Scan for the cell matching the given text and deliver its [X, Y] coordinate at center. 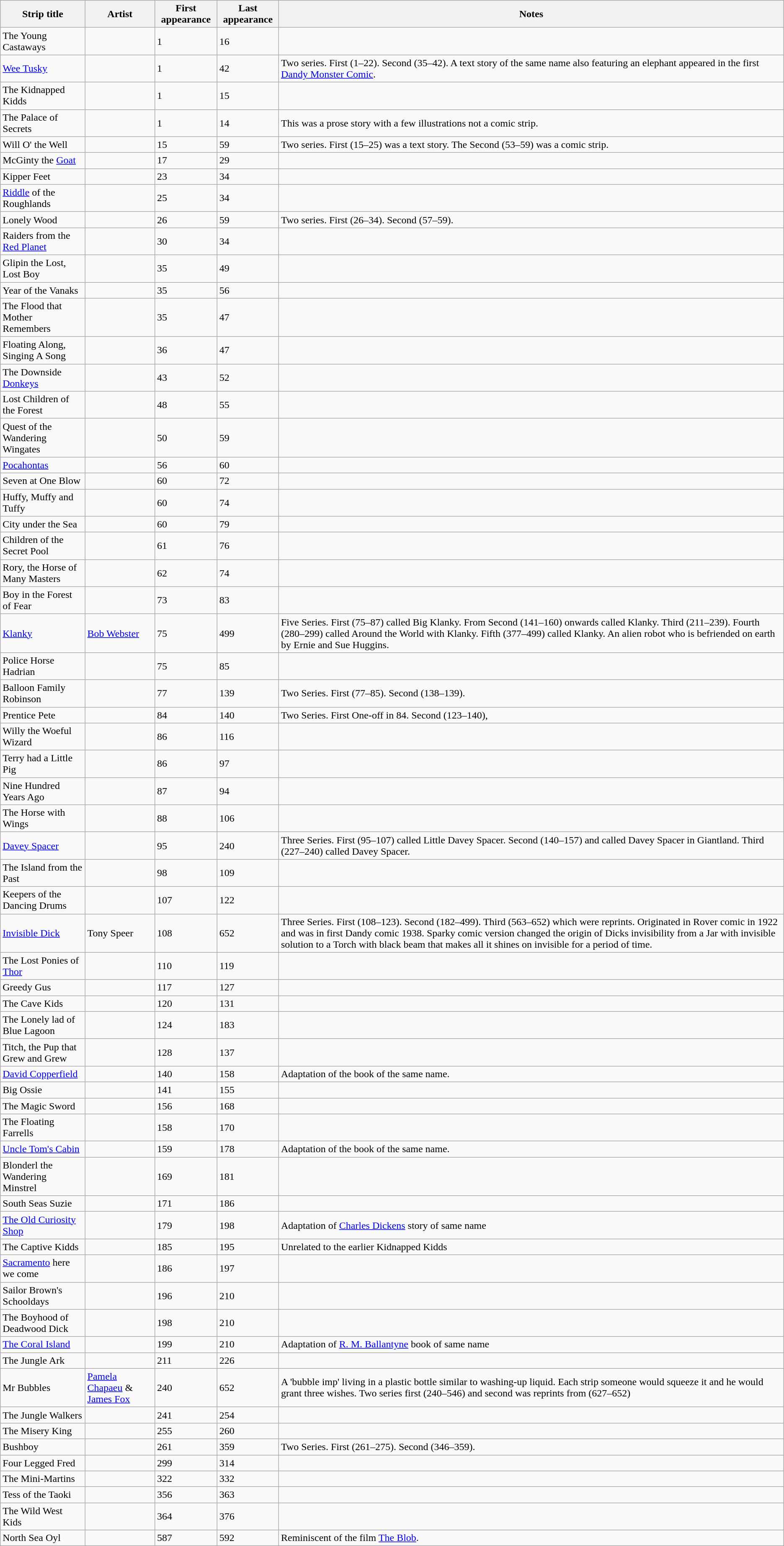
Notes [531, 14]
199 [186, 1344]
26 [186, 220]
261 [186, 1447]
Will O' the Well [43, 145]
332 [248, 1479]
84 [186, 715]
260 [248, 1431]
17 [186, 160]
359 [248, 1447]
Pamela Chapaeu & James Fox [120, 1388]
29 [248, 160]
The Kidnapped Kidds [43, 96]
Seven at One Blow [43, 481]
Adaptation of Charles Dickens story of same name [531, 1225]
79 [248, 524]
The Misery King [43, 1431]
168 [248, 1106]
McGinty the Goat [43, 160]
Lonely Wood [43, 220]
Mr Bubbles [43, 1388]
14 [248, 123]
Kipper Feet [43, 176]
Balloon Family Robinson [43, 693]
The Lost Ponies of Thor [43, 966]
139 [248, 693]
The Cave Kids [43, 1003]
72 [248, 481]
Greedy Gus [43, 988]
83 [248, 600]
43 [186, 378]
Sacramento here we come [43, 1269]
25 [186, 198]
169 [186, 1176]
The Captive Kidds [43, 1247]
The Horse with Wings [43, 819]
Davey Spacer [43, 845]
Strip title [43, 14]
356 [186, 1495]
499 [248, 633]
592 [248, 1538]
77 [186, 693]
The Boyhood of Deadwood Dick [43, 1323]
48 [186, 405]
108 [186, 933]
120 [186, 1003]
185 [186, 1247]
Rory, the Horse of Many Masters [43, 573]
The Coral Island [43, 1344]
The Wild West Kids [43, 1517]
156 [186, 1106]
85 [248, 666]
87 [186, 791]
Year of the Vanaks [43, 290]
Tess of the Taoki [43, 1495]
137 [248, 1052]
50 [186, 438]
128 [186, 1052]
159 [186, 1149]
211 [186, 1360]
124 [186, 1025]
Floating Along, Singing A Song [43, 350]
Three Series. First (95–107) called Little Davey Spacer. Second (140–157) and called Davey Spacer in Giantland. Third (227–240) called Davey Spacer. [531, 845]
97 [248, 764]
Titch, the Pup that Grew and Grew [43, 1052]
196 [186, 1295]
88 [186, 819]
Invisible Dick [43, 933]
Pocahontas [43, 465]
North Sea Oyl [43, 1538]
127 [248, 988]
Big Ossie [43, 1090]
The Jungle Walkers [43, 1415]
Two Series. First One-off in 84. Second (123–140), [531, 715]
94 [248, 791]
Blonderl the Wandering Minstrel [43, 1176]
141 [186, 1090]
Two Series. First (77–85). Second (138–139). [531, 693]
Klanky [43, 633]
The Old Curiosity Shop [43, 1225]
42 [248, 69]
299 [186, 1463]
Prentice Pete [43, 715]
The Flood that Mother Remembers [43, 318]
Wee Tusky [43, 69]
314 [248, 1463]
322 [186, 1479]
62 [186, 573]
Nine Hundred Years Ago [43, 791]
49 [248, 268]
This was a prose story with a few illustrations not a comic strip. [531, 123]
Reminiscent of the film The Blob. [531, 1538]
Willy the Woeful Wizard [43, 737]
Lost Children of the Forest [43, 405]
Adaptation of R. M. Ballantyne book of same name [531, 1344]
155 [248, 1090]
The Downside Donkeys [43, 378]
The Mini-Martins [43, 1479]
178 [248, 1149]
Bushboy [43, 1447]
363 [248, 1495]
Tony Speer [120, 933]
122 [248, 900]
Raiders from the Red Planet [43, 241]
The Palace of Secrets [43, 123]
55 [248, 405]
106 [248, 819]
254 [248, 1415]
The Floating Farrells [43, 1128]
Artist [120, 14]
73 [186, 600]
119 [248, 966]
Police Horse Hadrian [43, 666]
30 [186, 241]
16 [248, 41]
226 [248, 1360]
The Lonely lad of Blue Lagoon [43, 1025]
Unrelated to the earlier Kidnapped Kidds [531, 1247]
179 [186, 1225]
52 [248, 378]
181 [248, 1176]
76 [248, 545]
Four Legged Fred [43, 1463]
255 [186, 1431]
587 [186, 1538]
171 [186, 1204]
Keepers of the Dancing Drums [43, 900]
107 [186, 900]
First appearance [186, 14]
Glipin the Lost, Lost Boy [43, 268]
South Seas Suzie [43, 1204]
Bob Webster [120, 633]
23 [186, 176]
117 [186, 988]
Two Series. First (261–275). Second (346–359). [531, 1447]
116 [248, 737]
Two series. First (1–22). Second (35–42). A text story of the same name also featuring an elephant appeared in the first Dandy Monster Comic. [531, 69]
36 [186, 350]
Terry had a Little Pig [43, 764]
110 [186, 966]
Two series. First (26–34). Second (57–59). [531, 220]
195 [248, 1247]
61 [186, 545]
The Young Castaways [43, 41]
98 [186, 873]
Quest of the Wandering Wingates [43, 438]
Riddle of the Roughlands [43, 198]
364 [186, 1517]
Boy in the Forest of Fear [43, 600]
Last appearance [248, 14]
The Magic Sword [43, 1106]
241 [186, 1415]
Uncle Tom's Cabin [43, 1149]
City under the Sea [43, 524]
376 [248, 1517]
95 [186, 845]
The Jungle Ark [43, 1360]
David Copperfield [43, 1074]
183 [248, 1025]
131 [248, 1003]
Huffy, Muffy and Tuffy [43, 503]
Two series. First (15–25) was a text story. The Second (53–59) was a comic strip. [531, 145]
170 [248, 1128]
Sailor Brown's Schooldays [43, 1295]
197 [248, 1269]
Children of the Secret Pool [43, 545]
109 [248, 873]
The Island from the Past [43, 873]
